Determine the (x, y) coordinate at the center of the cell enclosing the given text.  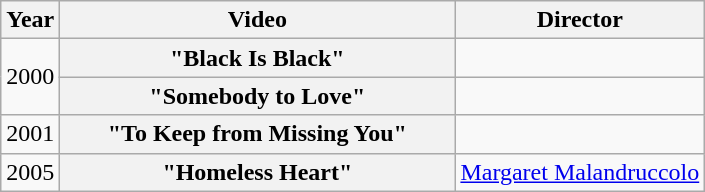
"Homeless Heart" (258, 172)
Margaret Malandruccolo (580, 172)
2001 (30, 134)
2005 (30, 172)
2000 (30, 77)
"Black Is Black" (258, 58)
Director (580, 20)
"To Keep from Missing You" (258, 134)
Year (30, 20)
Video (258, 20)
"Somebody to Love" (258, 96)
